Return the [X, Y] coordinate for the center point of the cell that contains the specified text.  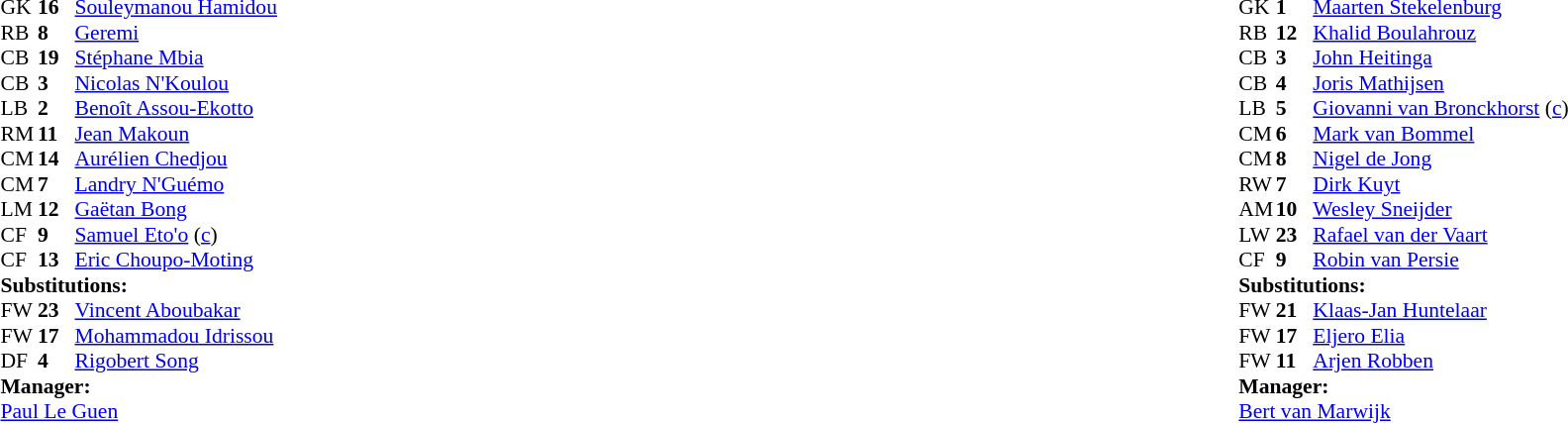
RW [1257, 184]
Landry N'Guémo [176, 184]
Samuel Eto'o (c) [176, 235]
5 [1295, 108]
Geremi [176, 33]
John Heitinga [1440, 58]
DF [19, 362]
Vincent Aboubakar [176, 310]
Benoît Assou-Ekotto [176, 108]
RM [19, 134]
19 [56, 58]
Joris Mathijsen [1440, 83]
10 [1295, 209]
Robin van Persie [1440, 261]
Gaëtan Bong [176, 209]
Dirk Kuyt [1440, 184]
Wesley Sneijder [1440, 209]
Arjen Robben [1440, 362]
Stéphane Mbia [176, 58]
6 [1295, 134]
AM [1257, 209]
Mohammadou Idrissou [176, 336]
LM [19, 209]
Khalid Boulahrouz [1440, 33]
Mark van Bommel [1440, 134]
Klaas-Jan Huntelaar [1440, 310]
Rigobert Song [176, 362]
Eljero Elia [1440, 336]
Nicolas N'Koulou [176, 83]
Aurélien Chedjou [176, 159]
Giovanni van Bronckhorst (c) [1440, 108]
Rafael van der Vaart [1440, 235]
2 [56, 108]
LW [1257, 235]
Eric Choupo-Moting [176, 261]
21 [1295, 310]
Jean Makoun [176, 134]
14 [56, 159]
Nigel de Jong [1440, 159]
13 [56, 261]
